Search for the cell housing the specified text and yield its [x, y] center coordinate. 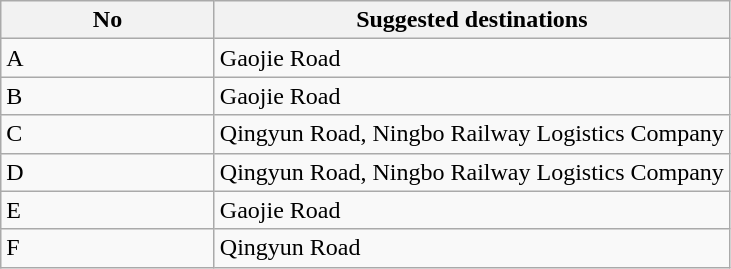
E [108, 210]
B [108, 96]
F [108, 248]
D [108, 172]
A [108, 58]
No [108, 20]
Qingyun Road [472, 248]
Suggested destinations [472, 20]
C [108, 134]
